Scan for the cell matching the given text and deliver its [X, Y] coordinate at center. 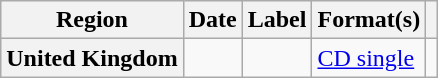
Label [277, 20]
Date [212, 20]
United Kingdom [92, 58]
Format(s) [369, 20]
CD single [369, 58]
Region [92, 20]
